Search for the cell housing the specified text and yield its [X, Y] center coordinate. 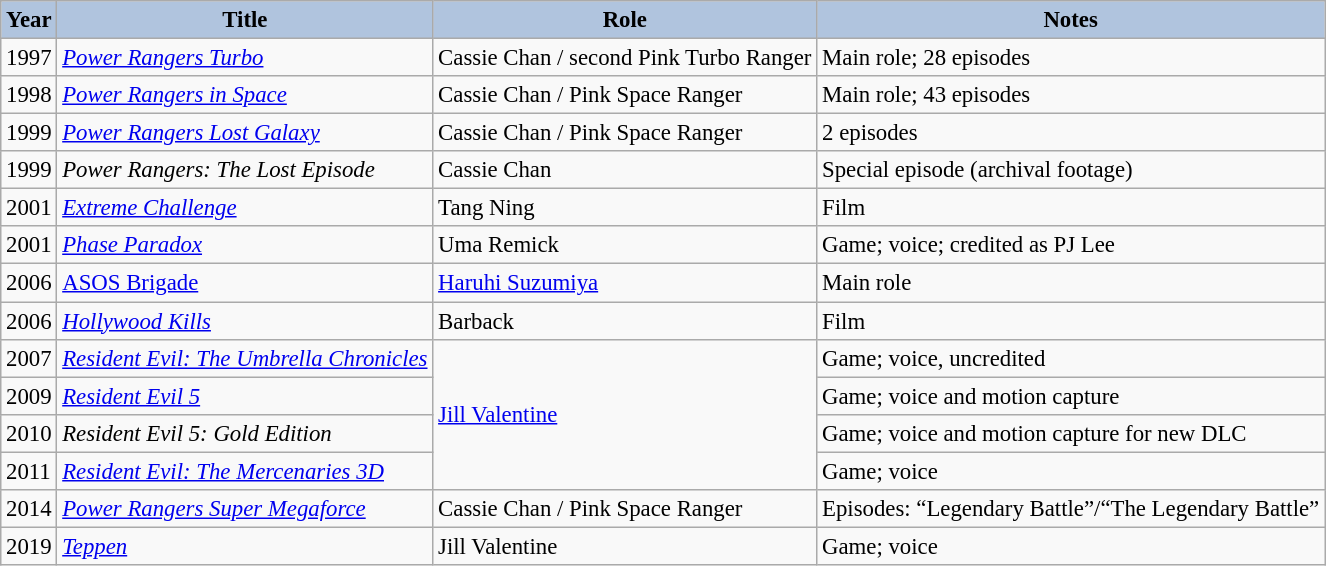
ASOS Brigade [245, 283]
2 episodes [1071, 133]
Title [245, 20]
Main role [1071, 283]
Power Rangers: The Lost Episode [245, 170]
1998 [29, 95]
Game; voice; credited as PJ Lee [1071, 245]
Uma Remick [625, 245]
Main role; 28 episodes [1071, 58]
Power Rangers Lost Galaxy [245, 133]
Main role; 43 episodes [1071, 95]
Resident Evil 5: Gold Edition [245, 433]
Year [29, 20]
Role [625, 20]
Cassie Chan / second Pink Turbo Ranger [625, 58]
2019 [29, 546]
Power Rangers Super Megaforce [245, 509]
2014 [29, 509]
Game; voice and motion capture [1071, 396]
Power Rangers in Space [245, 95]
Tang Ning [625, 208]
Resident Evil 5 [245, 396]
Cassie Chan [625, 170]
Teppen [245, 546]
2007 [29, 358]
Power Rangers Turbo [245, 58]
Hollywood Kills [245, 321]
Game; voice, uncredited [1071, 358]
Haruhi Suzumiya [625, 283]
1997 [29, 58]
Phase Paradox [245, 245]
Barback [625, 321]
2009 [29, 396]
Episodes: “Legendary Battle”/“The Legendary Battle” [1071, 509]
2011 [29, 471]
Extreme Challenge [245, 208]
Game; voice and motion capture for new DLC [1071, 433]
2010 [29, 433]
Resident Evil: The Mercenaries 3D [245, 471]
Notes [1071, 20]
Resident Evil: The Umbrella Chronicles [245, 358]
Special episode (archival footage) [1071, 170]
